Locate the cell with the specified text and output its (x, y) center coordinate. 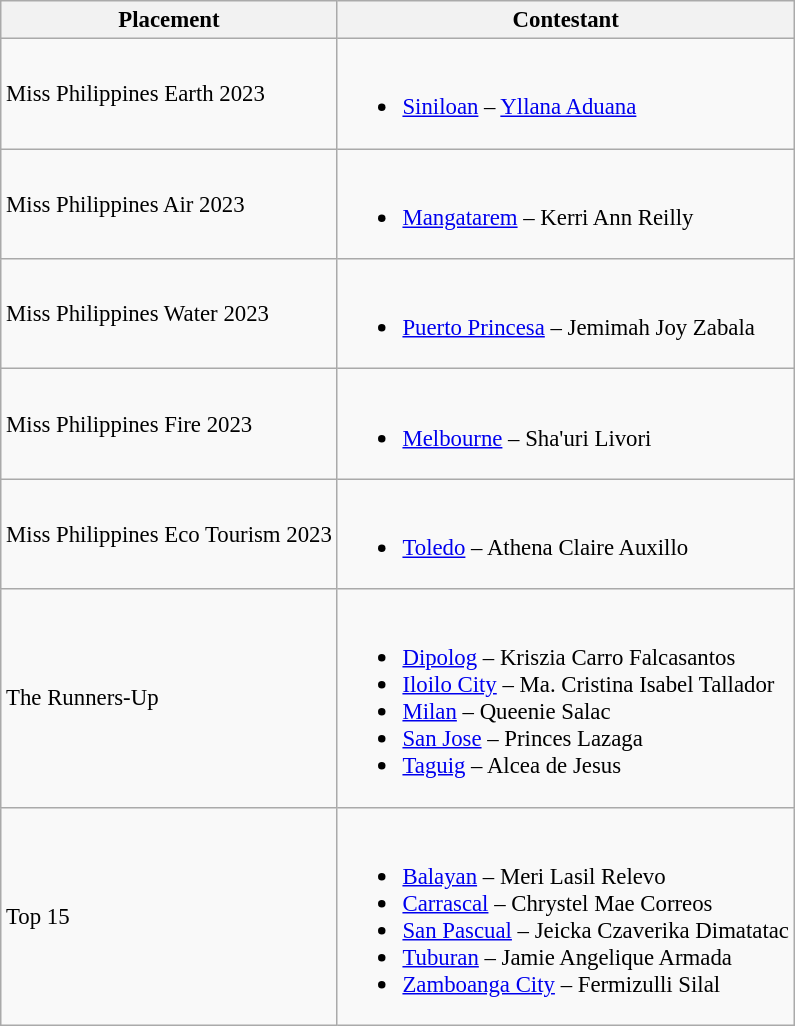
Miss Philippines Air 2023 (169, 204)
Miss Philippines Water 2023 (169, 314)
Top 15 (169, 916)
Miss Philippines Earth 2023 (169, 94)
Siniloan – Yllana Aduana (566, 94)
Dipolog – Kriszia Carro FalcasantosIloilo City – Ma. Cristina Isabel TalladorMilan – Queenie SalacSan Jose – Princes LazagaTaguig – Alcea de Jesus (566, 698)
Melbourne – Sha'uri Livori (566, 424)
The Runners-Up (169, 698)
Toledo – Athena Claire Auxillo (566, 534)
Placement (169, 20)
Miss Philippines Eco Tourism 2023 (169, 534)
Mangatarem – Kerri Ann Reilly (566, 204)
Miss Philippines Fire 2023 (169, 424)
Contestant (566, 20)
Puerto Princesa – Jemimah Joy Zabala (566, 314)
